Identify which cell holds the provided text, then report its [x, y] central coordinate. 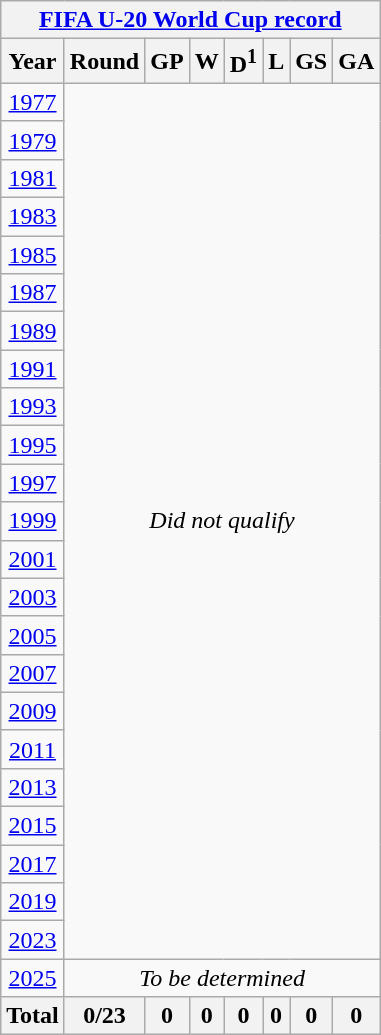
1977 [33, 102]
L [276, 62]
GP [167, 62]
Round [104, 62]
Year [33, 62]
2001 [33, 559]
1997 [33, 483]
2003 [33, 597]
2019 [33, 902]
2015 [33, 826]
1979 [33, 140]
2023 [33, 940]
2007 [33, 673]
2013 [33, 787]
2005 [33, 635]
1983 [33, 217]
Total [33, 1016]
GS [312, 62]
1995 [33, 445]
GA [356, 62]
2025 [33, 978]
1999 [33, 521]
W [206, 62]
2009 [33, 711]
1987 [33, 293]
D1 [243, 62]
FIFA U-20 World Cup record [190, 20]
1985 [33, 255]
1991 [33, 369]
1989 [33, 331]
2011 [33, 749]
0/23 [104, 1016]
2017 [33, 864]
Did not qualify [222, 520]
1981 [33, 178]
To be determined [222, 978]
1993 [33, 407]
